Search for the cell housing the specified text and yield its (x, y) center coordinate. 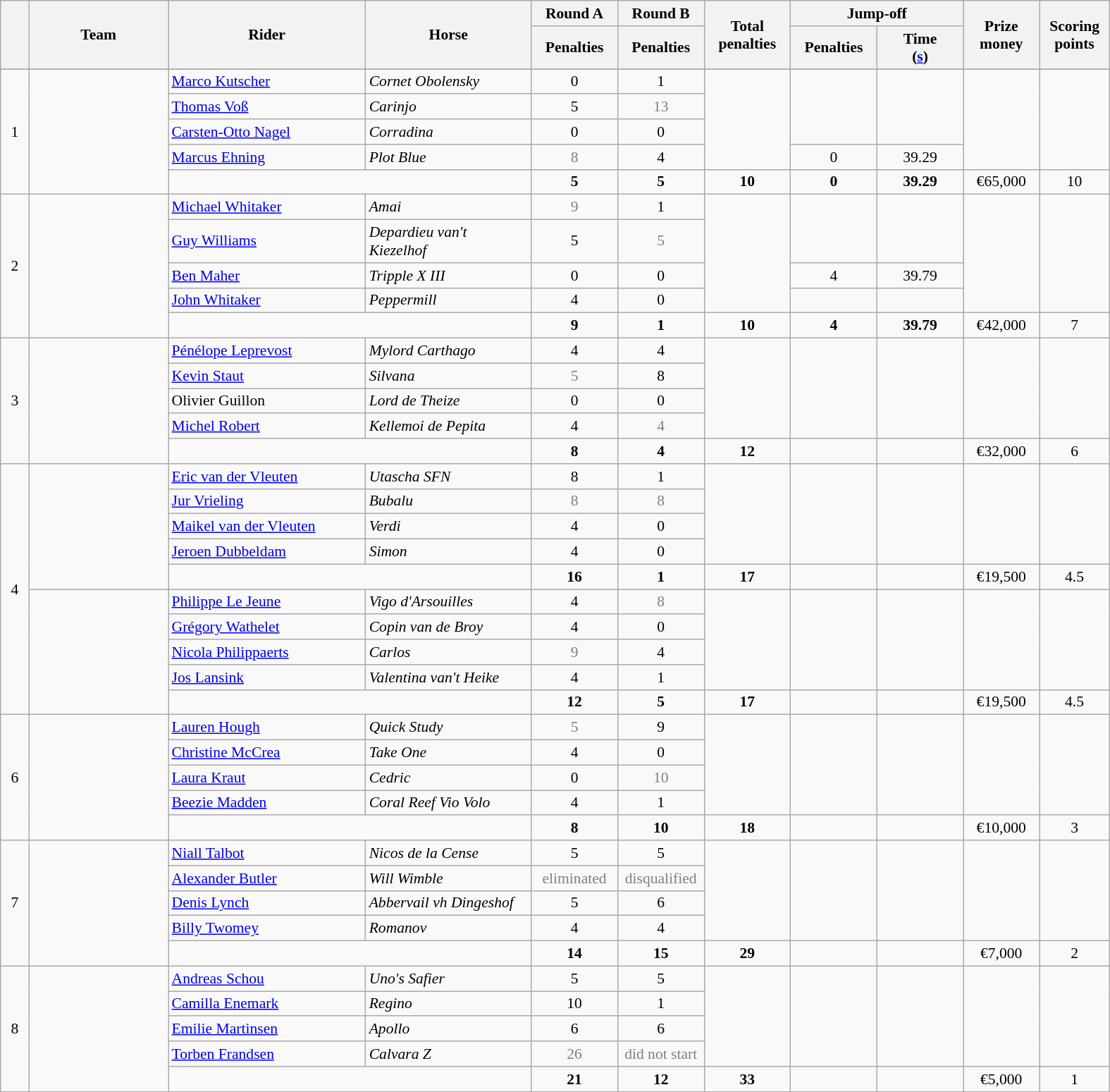
Grégory Wathelet (266, 627)
Cornet Obolensky (448, 82)
Corradina (448, 132)
€32,000 (1001, 451)
Silvana (448, 376)
Michel Robert (266, 427)
Jur Vrieling (266, 501)
Jeroen Dubbeldam (266, 552)
Calvara Z (448, 1054)
Eric van der Vleuten (266, 477)
Depardieu van't Kiezelhof (448, 241)
Total penalties (747, 35)
€7,000 (1001, 954)
Amai (448, 207)
Ben Maher (266, 276)
Jump-off (877, 13)
Guy Williams (266, 241)
Thomas Voß (266, 107)
Philippe Le Jeune (266, 602)
Peppermill (448, 300)
29 (747, 954)
Niall Talbot (266, 853)
Valentina van't Heike (448, 677)
Bubalu (448, 501)
Billy Twomey (266, 928)
Mylord Carthago (448, 351)
Carlos (448, 652)
Andreas Schou (266, 978)
Lord de Theize (448, 401)
Round A (575, 13)
Christine McCrea (266, 753)
Coral Reef Vio Volo (448, 803)
14 (575, 954)
Team (99, 35)
Beezie Madden (266, 803)
21 (575, 1079)
Round B (661, 13)
Lauren Hough (266, 728)
15 (661, 954)
Emilie Martinsen (266, 1029)
Torben Frandsen (266, 1054)
16 (575, 577)
Marco Kutscher (266, 82)
Rider (266, 35)
Pénélope Leprevost (266, 351)
Apollo (448, 1029)
Michael Whitaker (266, 207)
did not start (661, 1054)
Nicola Philippaerts (266, 652)
Quick Study (448, 728)
Verdi (448, 527)
Tripple X III (448, 276)
18 (747, 828)
Abbervail vh Dingeshof (448, 903)
13 (661, 107)
Take One (448, 753)
Uno's Safier (448, 978)
33 (747, 1079)
Prizemoney (1001, 35)
Cedric (448, 778)
John Whitaker (266, 300)
Copin van de Broy (448, 627)
Romanov (448, 928)
€5,000 (1001, 1079)
Carinjo (448, 107)
Scoringpoints (1074, 35)
Will Wimble (448, 878)
Kevin Staut (266, 376)
Carsten-Otto Nagel (266, 132)
€42,000 (1001, 326)
Simon (448, 552)
eliminated (575, 878)
Nicos de la Cense (448, 853)
Time(s) (920, 48)
Kellemoi de Pepita (448, 427)
Plot Blue (448, 157)
disqualified (661, 878)
Camilla Enemark (266, 1004)
Maikel van der Vleuten (266, 527)
€10,000 (1001, 828)
Jos Lansink (266, 677)
Utascha SFN (448, 477)
26 (575, 1054)
Laura Kraut (266, 778)
Denis Lynch (266, 903)
Regino (448, 1004)
Horse (448, 35)
Olivier Guillon (266, 401)
Marcus Ehning (266, 157)
€65,000 (1001, 182)
Vigo d'Arsouilles (448, 602)
Alexander Butler (266, 878)
